Pinpoint the cell where the given text exists, returning its (X, Y) midpoint coordinate. 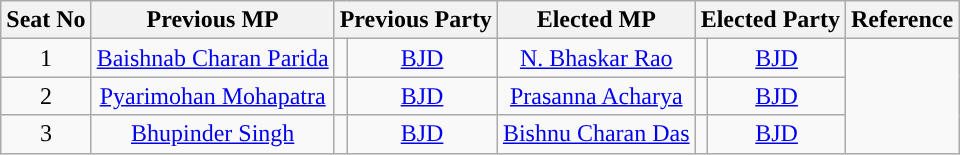
Previous Party (416, 20)
Bishnu Charan Das (596, 134)
Elected Party (770, 20)
Elected MP (596, 20)
Prasanna Acharya (596, 96)
Reference (902, 20)
Seat No (46, 20)
Bhupinder Singh (212, 134)
Previous MP (212, 20)
Baishnab Charan Parida (212, 58)
3 (46, 134)
Pyarimohan Mohapatra (212, 96)
2 (46, 96)
1 (46, 58)
N. Bhaskar Rao (596, 58)
